For the text-containing cell, return its midpoint in (x, y) coordinate format. 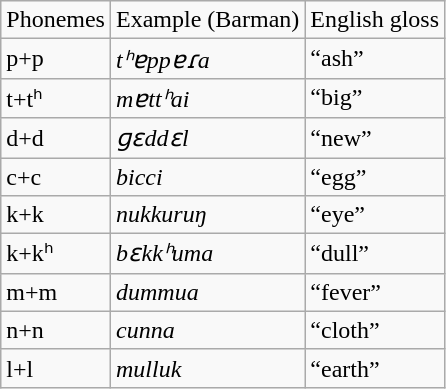
Example (Barman) (207, 20)
ɡɛddɛl (207, 138)
mɐttʰai (207, 98)
mulluk (207, 368)
bicci (207, 177)
bɛkkʰuma (207, 254)
t+tʰ (56, 98)
tʰɐppɐɾa (207, 59)
c+c (56, 177)
dummua (207, 292)
English gloss (375, 20)
“egg” (375, 177)
“ash” (375, 59)
l+l (56, 368)
“big” (375, 98)
“cloth” (375, 330)
d+d (56, 138)
Phonemes (56, 20)
k+kʰ (56, 254)
“earth” (375, 368)
“eye” (375, 215)
“fever” (375, 292)
k+k (56, 215)
nukkuruŋ (207, 215)
n+n (56, 330)
p+p (56, 59)
“dull” (375, 254)
m+m (56, 292)
cunna (207, 330)
“new” (375, 138)
